Identify which cell holds the provided text, then report its (x, y) central coordinate. 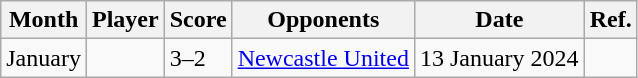
Date (499, 20)
Score (198, 20)
January (44, 58)
Month (44, 20)
3–2 (198, 58)
Player (125, 20)
Opponents (323, 20)
13 January 2024 (499, 58)
Newcastle United (323, 58)
Ref. (610, 20)
